Return [X, Y] of the center of cell containing provided text 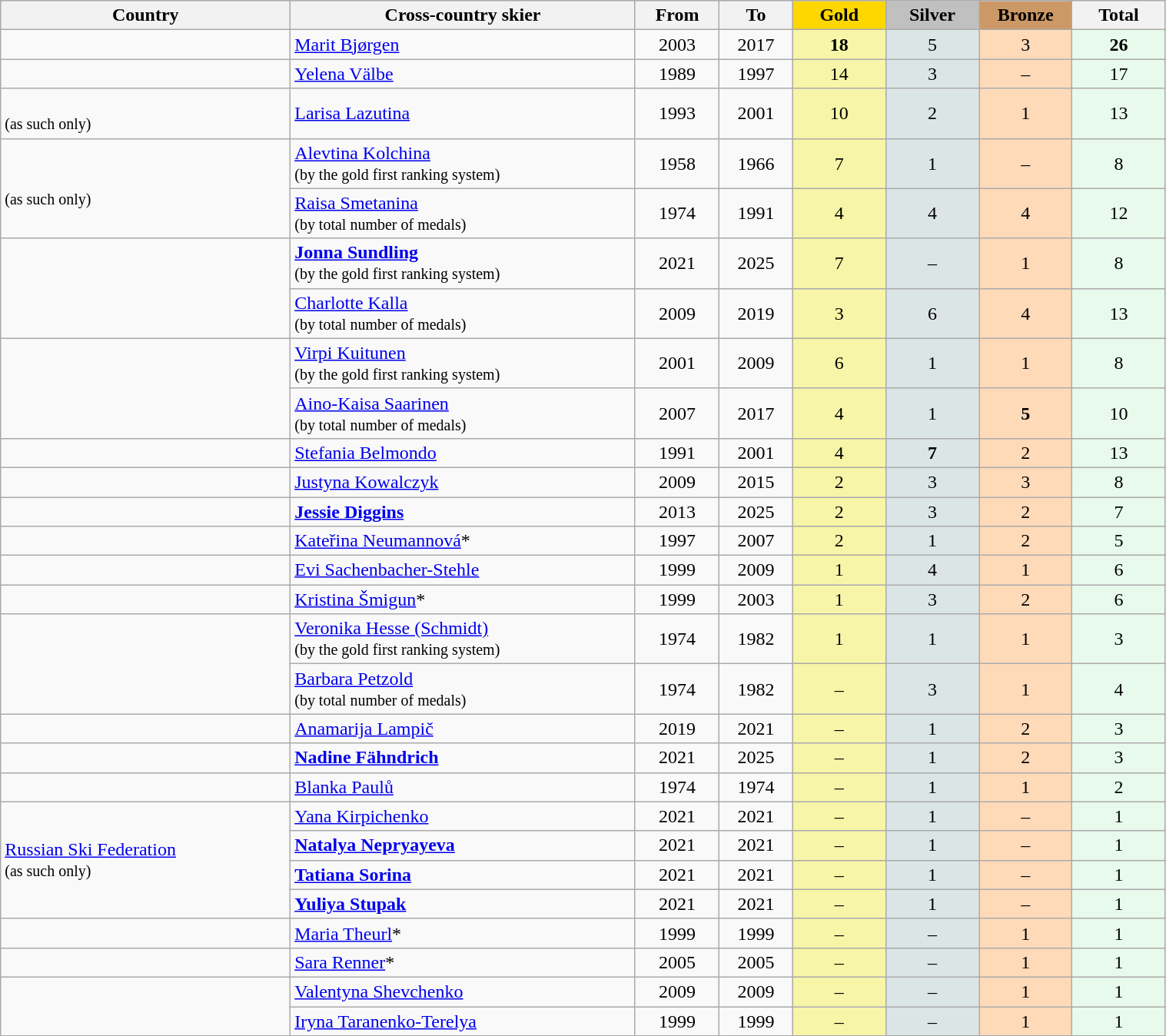
18 [839, 45]
Gold [839, 15]
1966 [756, 163]
Blanka Paulů [463, 787]
Virpi Kuitunen(by the gold first ranking system) [463, 363]
Raisa Smetanina(by total number of medals) [463, 214]
Barbara Petzold(by total number of medals) [463, 689]
Silver [932, 15]
Russian Ski Federation(as such only) [146, 860]
Marit Bjørgen [463, 45]
Justyna Kowalczyk [463, 482]
Total [1119, 15]
1989 [677, 74]
Kateřina Neumannová* [463, 541]
Larisa Lazutina [463, 114]
2013 [677, 511]
Kristina Šmigun* [463, 599]
2015 [756, 482]
Alevtina Kolchina(by the gold first ranking system) [463, 163]
Yuliya Stupak [463, 904]
Country [146, 15]
Aino-Kaisa Saarinen(by total number of medals) [463, 413]
26 [1119, 45]
Yelena Välbe [463, 74]
Iryna Taranenko-Terelya [463, 1021]
Evi Sachenbacher-Stehle [463, 570]
Cross-country skier [463, 15]
Tatiana Sorina [463, 875]
12 [1119, 214]
14 [839, 74]
Natalya Nepryayeva [463, 845]
Valentyna Shevchenko [463, 991]
From [677, 15]
17 [1119, 74]
1958 [677, 163]
Stefania Belmondo [463, 453]
Anamarija Lampič [463, 729]
Nadine Fähndrich [463, 758]
Maria Theurl* [463, 933]
Yana Kirpichenko [463, 816]
1993 [677, 114]
Jonna Sundling(by the gold first ranking system) [463, 263]
Sara Renner* [463, 962]
Veronika Hesse (Schmidt)(by the gold first ranking system) [463, 639]
To [756, 15]
Bronze [1025, 15]
Charlotte Kalla(by total number of medals) [463, 314]
Jessie Diggins [463, 511]
